Output the [x, y] coordinate of the center of the cell containing the given text.  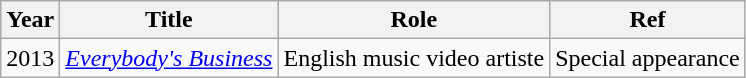
Ref [648, 20]
Special appearance [648, 58]
English music video artiste [414, 58]
Role [414, 20]
Everybody's Business [169, 58]
Year [30, 20]
2013 [30, 58]
Title [169, 20]
